Identify which cell holds the provided text, then report its [X, Y] central coordinate. 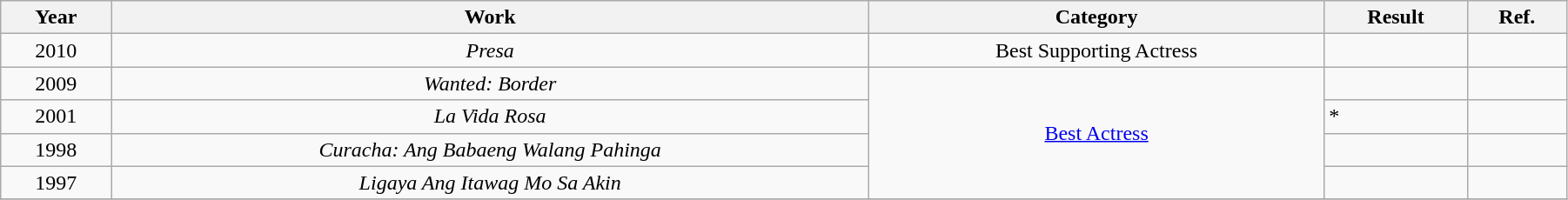
Result [1396, 17]
Category [1096, 17]
Work [491, 17]
Best Actress [1096, 133]
Best Supporting Actress [1096, 50]
Presa [491, 50]
Ligaya Ang Itawag Mo Sa Akin [491, 183]
1997 [56, 183]
Wanted: Border [491, 83]
* [1396, 117]
Curacha: Ang Babaeng Walang Pahinga [491, 150]
1998 [56, 150]
2001 [56, 117]
2009 [56, 83]
La Vida Rosa [491, 117]
Ref. [1517, 17]
Year [56, 17]
2010 [56, 50]
